Search for the cell housing the specified text and yield its (x, y) center coordinate. 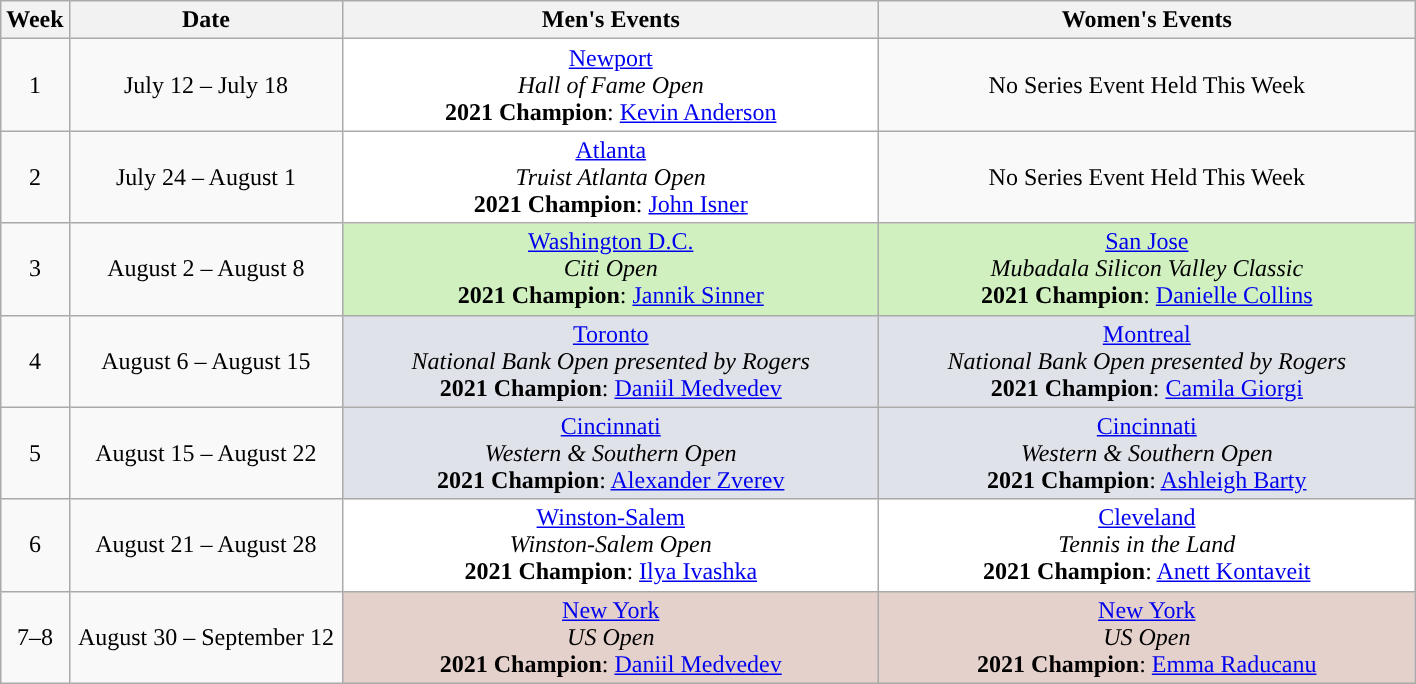
New York US Open2021 Champion: Daniil Medvedev (611, 637)
San JoseMubadala Silicon Valley Classic2021 Champion: Danielle Collins (1147, 269)
NewportHall of Fame Open2021 Champion: Kevin Anderson (611, 85)
August 30 – September 12 (206, 637)
AtlantaTruist Atlanta Open2021 Champion: John Isner (611, 177)
Week (35, 20)
TorontoNational Bank Open presented by Rogers2021 Champion: Daniil Medvedev (611, 361)
Women's Events (1147, 20)
Washington D.C.Citi Open2021 Champion: Jannik Sinner (611, 269)
2 (35, 177)
5 (35, 453)
6 (35, 545)
August 15 – August 22 (206, 453)
7–8 (35, 637)
3 (35, 269)
CincinnatiWestern & Southern Open2021 Champion: Ashleigh Barty (1147, 453)
August 2 – August 8 (206, 269)
1 (35, 85)
ClevelandTennis in the Land2021 Champion: Anett Kontaveit (1147, 545)
August 21 – August 28 (206, 545)
MontrealNational Bank Open presented by Rogers2021 Champion: Camila Giorgi (1147, 361)
Winston-SalemWinston-Salem Open2021 Champion: Ilya Ivashka (611, 545)
Date (206, 20)
CincinnatiWestern & Southern Open2021 Champion: Alexander Zverev (611, 453)
August 6 – August 15 (206, 361)
July 12 – July 18 (206, 85)
4 (35, 361)
New York US Open2021 Champion: Emma Raducanu (1147, 637)
Men's Events (611, 20)
July 24 – August 1 (206, 177)
